Return (X, Y) of the center of cell containing provided text 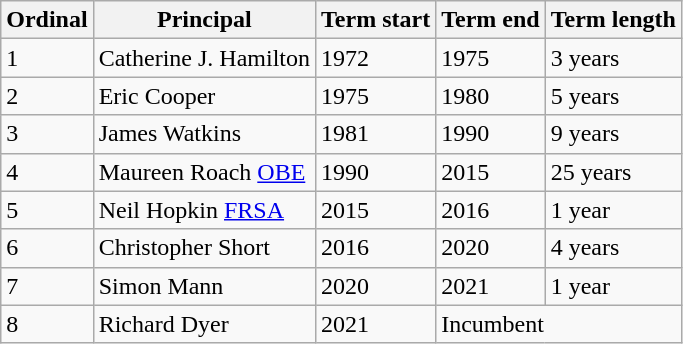
Simon Mann (204, 286)
6 (47, 248)
Eric Cooper (204, 96)
Principal (204, 20)
Maureen Roach OBE (204, 172)
4 (47, 172)
3 years (613, 58)
7 (47, 286)
Christopher Short (204, 248)
Richard Dyer (204, 324)
James Watkins (204, 134)
Ordinal (47, 20)
5 years (613, 96)
1972 (376, 58)
8 (47, 324)
1981 (376, 134)
Catherine J. Hamilton (204, 58)
25 years (613, 172)
9 years (613, 134)
Neil Hopkin FRSA (204, 210)
Term length (613, 20)
5 (47, 210)
4 years (613, 248)
Incumbent (559, 324)
3 (47, 134)
Term end (491, 20)
Term start (376, 20)
2 (47, 96)
1980 (491, 96)
1 (47, 58)
